Locate the cell with the specified text and output its (x, y) center coordinate. 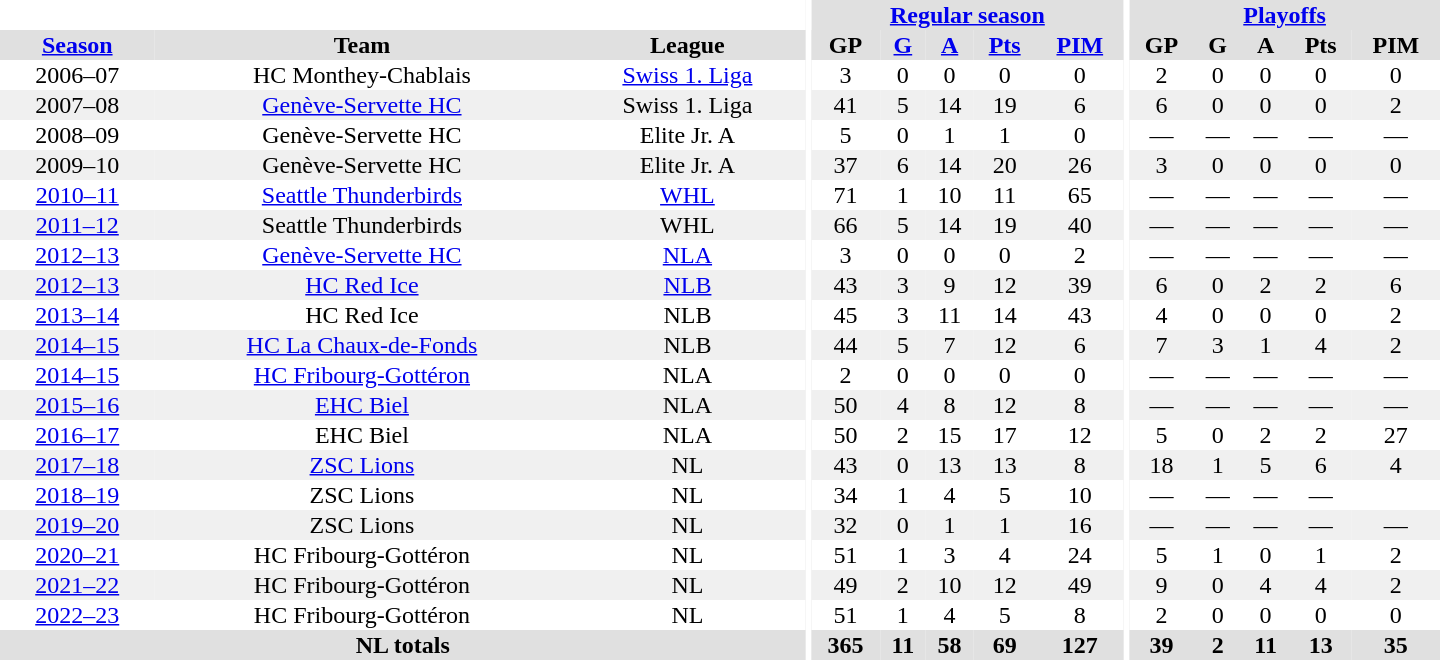
26 (1080, 165)
Season (77, 45)
34 (846, 495)
35 (1396, 645)
2007–08 (77, 105)
HC Monthey-Chablais (362, 75)
2009–10 (77, 165)
2006–07 (77, 75)
2013–14 (77, 315)
NL totals (403, 645)
2016–17 (77, 435)
365 (846, 645)
Playoffs (1284, 15)
Regular season (968, 15)
2019–20 (77, 525)
18 (1161, 465)
69 (1005, 645)
41 (846, 105)
League (687, 45)
37 (846, 165)
20 (1005, 165)
2010–11 (77, 195)
2015–16 (77, 405)
Team (362, 45)
17 (1005, 435)
65 (1080, 195)
2008–09 (77, 135)
HC La Chaux-de-Fonds (362, 345)
24 (1080, 555)
2020–21 (77, 555)
2022–23 (77, 615)
40 (1080, 225)
2017–18 (77, 465)
15 (950, 435)
71 (846, 195)
32 (846, 525)
2021–22 (77, 585)
16 (1080, 525)
2011–12 (77, 225)
44 (846, 345)
66 (846, 225)
27 (1396, 435)
2018–19 (77, 495)
45 (846, 315)
58 (950, 645)
127 (1080, 645)
